Determine the (X, Y) coordinate at the center of the cell enclosing the given text.  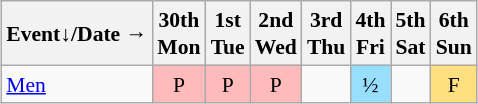
2ndWed (276, 33)
5thSat (410, 33)
Event↓/Date → (76, 33)
3rdThu (326, 33)
1stTue (228, 33)
30thMon (178, 33)
4thFri (370, 33)
Men (76, 84)
6thSun (454, 33)
F (454, 84)
½ (370, 84)
